Pinpoint the cell where the given text exists, returning its [X, Y] midpoint coordinate. 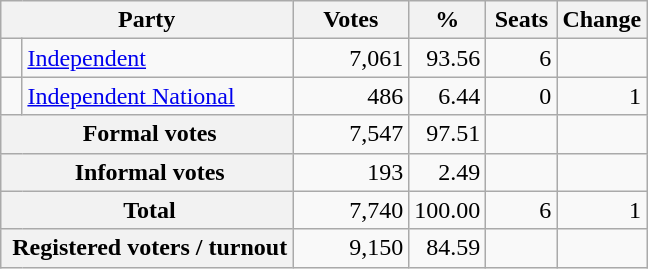
Party [147, 20]
Seats [522, 20]
6.44 [448, 96]
193 [351, 172]
84.59 [448, 248]
Change [602, 20]
Votes [351, 20]
Registered voters / turnout [147, 248]
100.00 [448, 210]
Total [147, 210]
Formal votes [147, 134]
7,547 [351, 134]
97.51 [448, 134]
Independent National [158, 96]
486 [351, 96]
9,150 [351, 248]
Independent [158, 58]
0 [522, 96]
2.49 [448, 172]
7,061 [351, 58]
Informal votes [147, 172]
7,740 [351, 210]
93.56 [448, 58]
% [448, 20]
